Determine the [X, Y] coordinate at the center of the cell enclosing the given text.  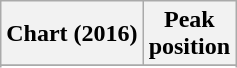
Chart (2016) [72, 34]
Peak position [189, 34]
